Extract the [X, Y] coordinate from the center of the cell holding the provided text.  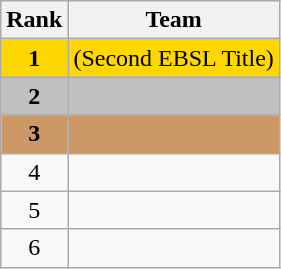
6 [34, 248]
3 [34, 134]
5 [34, 210]
Rank [34, 20]
(Second EBSL Title) [174, 58]
2 [34, 96]
1 [34, 58]
4 [34, 172]
Team [174, 20]
